Find where the given text appears and provide that cell's center as (X, Y) coordinate. 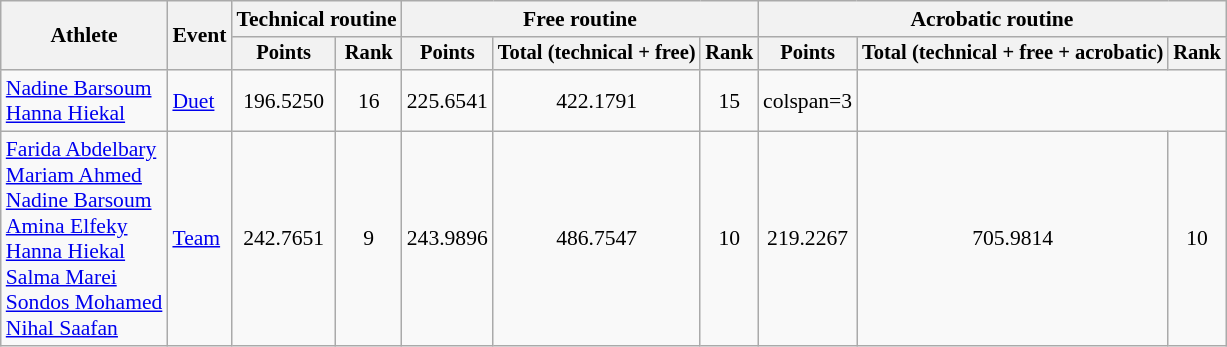
Farida AbdelbaryMariam AhmedNadine BarsoumAmina ElfekyHanna HiekalSalma MareiSondos MohamedNihal Saafan (84, 239)
16 (369, 100)
242.7651 (283, 239)
Total (technical + free) (597, 54)
15 (729, 100)
486.7547 (597, 239)
Event (199, 36)
Team (199, 239)
Athlete (84, 36)
196.5250 (283, 100)
422.1791 (597, 100)
Acrobatic routine (992, 19)
Free routine (580, 19)
243.9896 (448, 239)
225.6541 (448, 100)
219.2267 (808, 239)
Duet (199, 100)
Nadine BarsoumHanna Hiekal (84, 100)
9 (369, 239)
Total (technical + free + acrobatic) (1012, 54)
Technical routine (316, 19)
colspan=3 (808, 100)
705.9814 (1012, 239)
